Locate the cell with the specified text and output its [x, y] center coordinate. 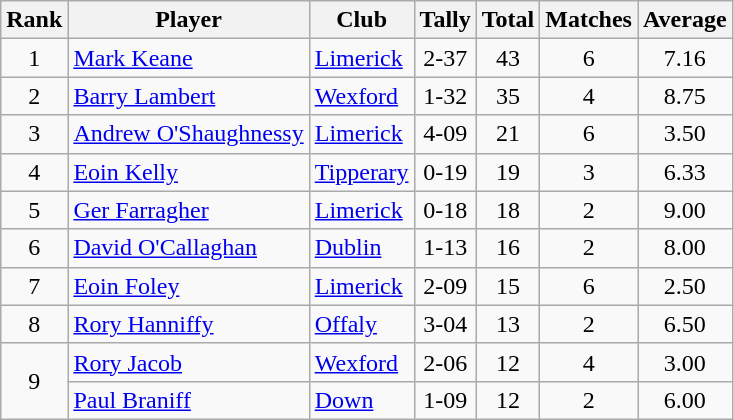
Barry Lambert [188, 96]
3-04 [445, 324]
9.00 [686, 210]
Andrew O'Shaughnessy [188, 134]
Mark Keane [188, 58]
3.00 [686, 362]
David O'Callaghan [188, 248]
2-37 [445, 58]
Down [362, 400]
Tipperary [362, 172]
6.00 [686, 400]
1-13 [445, 248]
2-09 [445, 286]
Dublin [362, 248]
9 [34, 381]
0-19 [445, 172]
Average [686, 20]
13 [508, 324]
Tally [445, 20]
Rory Jacob [188, 362]
4-09 [445, 134]
1 [34, 58]
1-09 [445, 400]
Eoin Kelly [188, 172]
Total [508, 20]
Rory Hanniffy [188, 324]
8.00 [686, 248]
18 [508, 210]
Player [188, 20]
6.50 [686, 324]
8.75 [686, 96]
Ger Farragher [188, 210]
8 [34, 324]
5 [34, 210]
1-32 [445, 96]
Matches [589, 20]
6.33 [686, 172]
Club [362, 20]
19 [508, 172]
Paul Braniff [188, 400]
Rank [34, 20]
7 [34, 286]
Offaly [362, 324]
2.50 [686, 286]
35 [508, 96]
16 [508, 248]
2-06 [445, 362]
21 [508, 134]
7.16 [686, 58]
0-18 [445, 210]
43 [508, 58]
Eoin Foley [188, 286]
3.50 [686, 134]
15 [508, 286]
